Capture the cell that displays the provided text and extract its [X, Y] central coordinate. 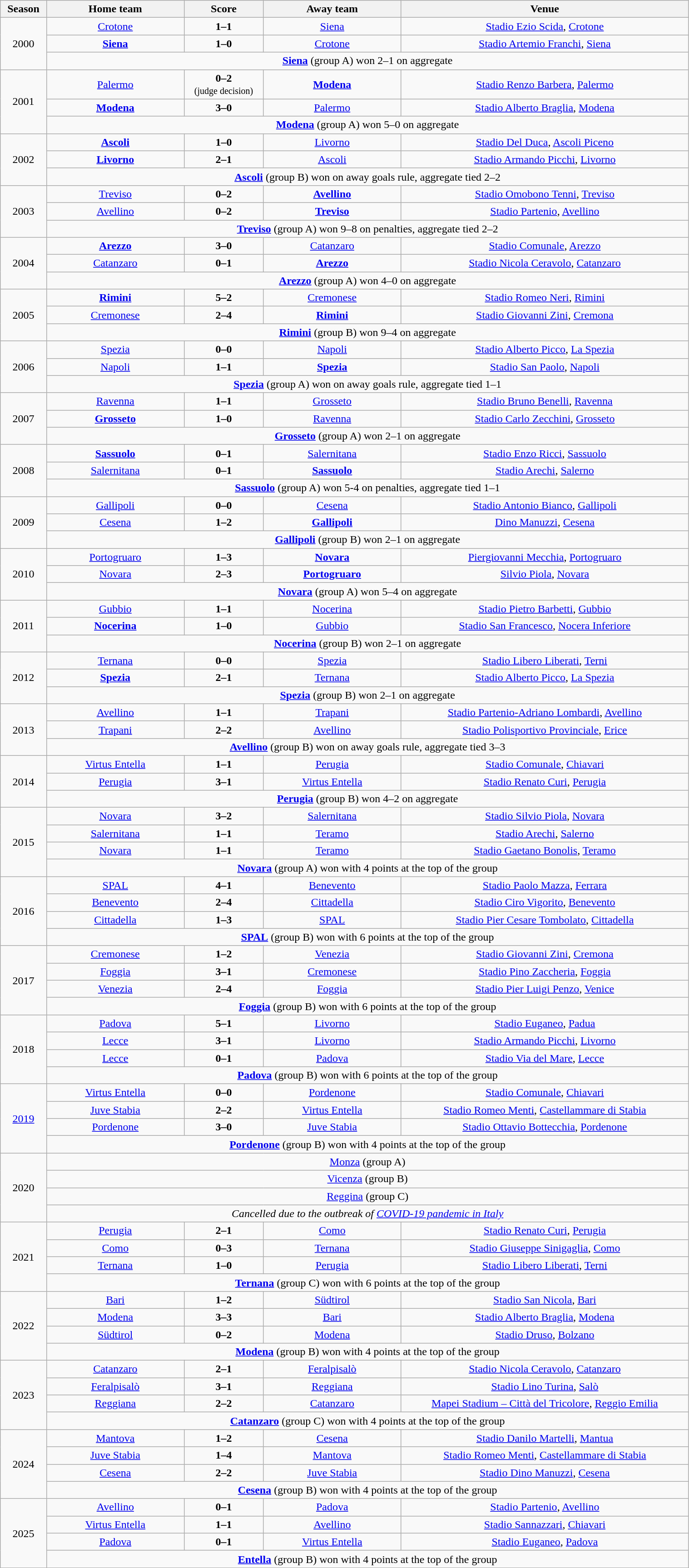
SPAL (group B) won with 6 points at the top of the group [367, 937]
2024 [24, 1464]
Vicenza (group B) [367, 1179]
Stadio Euganeo, Padova [545, 1542]
2009 [24, 523]
Pordenone (group B) won with 4 points at the top of the group [367, 1144]
Stadio Bruno Benelli, Ravenna [545, 401]
5–2 [223, 298]
3–3 [223, 1317]
Piergiovanni Mecchia, Portogruaro [545, 557]
Grosseto (group A) won 2–1 on aggregate [367, 436]
Stadio Romeo Neri, Rimini [545, 298]
2018 [24, 1049]
2017 [24, 980]
Siena (group A) won 2–1 on aggregate [367, 61]
2005 [24, 315]
Season [24, 9]
Stadio Antonio Bianco, Gallipoli [545, 505]
Ternana (group C) won with 6 points at the top of the group [367, 1282]
Catanzaro (group C) won with 4 points at the top of the group [367, 1421]
2006 [24, 367]
2019 [24, 1119]
0–3 [223, 1248]
5–1 [223, 1023]
Stadio Polisportivo Provinciale, Erice [545, 730]
Mapei Stadium – Città del Tricolore, Reggio Emilia [545, 1404]
Stadio Druso, Bolzano [545, 1334]
Stadio Dino Manuzzi, Cesena [545, 1473]
2008 [24, 470]
Home team [115, 9]
Stadio Silvio Piola, Novara [545, 816]
2025 [24, 1533]
Stadio Pier Cesare Tombolato, Cittadella [545, 920]
2011 [24, 626]
2020 [24, 1188]
2002 [24, 159]
2000 [24, 44]
Stadio Sannazzari, Chiavari [545, 1524]
2003 [24, 211]
Modena (group A) won 5–0 on aggregate [367, 125]
4–1 [223, 885]
Stadio Renzo Barbera, Palermo [545, 84]
2015 [24, 842]
Stadio Enzo Ricci, Sassuolo [545, 453]
Silvio Piola, Novara [545, 574]
Stadio Danilo Martelli, Mantua [545, 1438]
Spezia (group A) won on away goals rule, aggregate tied 1–1 [367, 384]
Arezzo (group A) won 4–0 on aggregate [367, 281]
Stadio Ezio Scida, Crotone [545, 26]
Ascoli (group B) won on away goals rule, aggregate tied 2–2 [367, 177]
2012 [24, 678]
Stadio Del Duca, Ascoli Piceno [545, 142]
2004 [24, 263]
Stadio Euganeo, Padua [545, 1023]
Perugia (group B) won 4–2 on aggregate [367, 799]
Rimini (group B) won 9–4 on aggregate [367, 332]
Stadio Pietro Barbetti, Gubbio [545, 609]
Cesena (group B) won with 4 points at the top of the group [367, 1490]
Stadio Pier Luigi Penzo, Venice [545, 989]
2001 [24, 102]
2021 [24, 1257]
Nocerina (group B) won 2–1 on aggregate [367, 643]
2014 [24, 781]
3–2 [223, 816]
Score [223, 9]
Stadio Artemio Franchi, Siena [545, 44]
Stadio Lino Turina, Salò [545, 1386]
2007 [24, 419]
Away team [332, 9]
1–4 [223, 1455]
Novara (group A) won 5–4 on aggregate [367, 592]
Stadio Paolo Mazza, Ferrara [545, 885]
Stadio Gaetano Bonolis, Teramo [545, 851]
Foggia (group B) won with 6 points at the top of the group [367, 1006]
Sassuolo (group A) won 5-4 on penalties, aggregate tied 1–1 [367, 488]
Avellino (group B) won on away goals rule, aggregate tied 3–3 [367, 747]
2010 [24, 574]
Venue [545, 9]
2023 [24, 1395]
Stadio Partenio-Adriano Lombardi, Avellino [545, 712]
Stadio San Francesco, Nocera Inferiore [545, 626]
Padova (group B) won with 6 points at the top of the group [367, 1075]
Stadio San Paolo, Napoli [545, 367]
Cancelled due to the outbreak of COVID-19 pandemic in Italy [367, 1213]
Stadio Comunale, Arezzo [545, 246]
Stadio San Nicola, Bari [545, 1300]
Spezia (group B) won 2–1 on aggregate [367, 695]
Monza (group A) [367, 1162]
Treviso (group A) won 9–8 on penalties, aggregate tied 2–2 [367, 228]
Stadio Giuseppe Sinigaglia, Como [545, 1248]
Reggina (group C) [367, 1196]
Stadio Via del Mare, Lecce [545, 1058]
Dino Manuzzi, Cesena [545, 523]
Stadio Ciro Vigorito, Benevento [545, 902]
Stadio Ottavio Bottecchia, Pordenone [545, 1127]
Stadio Pino Zaccheria, Foggia [545, 971]
Stadio Carlo Zecchini, Grosseto [545, 419]
Stadio Omobono Tenni, Treviso [545, 194]
Novara (group A) won with 4 points at the top of the group [367, 868]
2–3 [223, 574]
Gallipoli (group B) won 2–1 on aggregate [367, 540]
2022 [24, 1326]
0–2(judge decision) [223, 84]
2016 [24, 911]
Modena (group B) won with 4 points at the top of the group [367, 1352]
2013 [24, 730]
Entella (group B) won with 4 points at the top of the group [367, 1559]
